Extract the (X, Y) coordinate from the center of the cell holding the provided text.  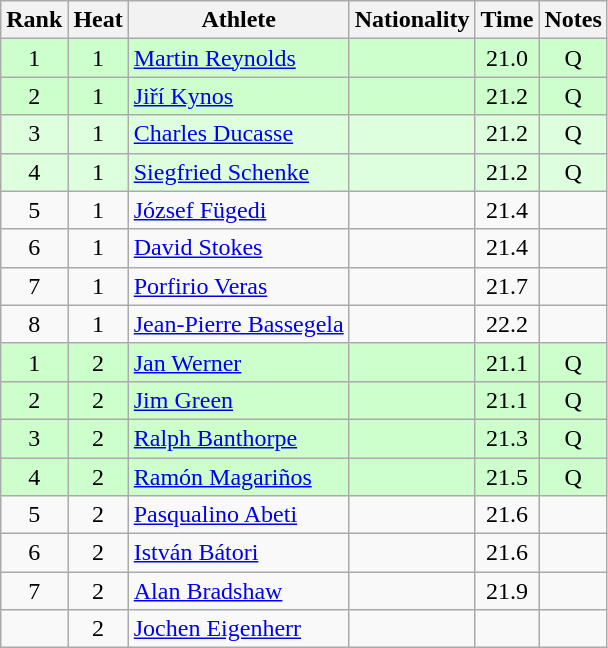
Pasqualino Abeti (238, 515)
21.9 (507, 591)
Jochen Eigenherr (238, 629)
21.5 (507, 477)
21.0 (507, 58)
Jean-Pierre Bassegela (238, 324)
David Stokes (238, 248)
Alan Bradshaw (238, 591)
Jiří Kynos (238, 96)
8 (34, 324)
Jim Green (238, 400)
Charles Ducasse (238, 134)
Martin Reynolds (238, 58)
Notes (573, 20)
Jan Werner (238, 362)
Ramón Magariños (238, 477)
Time (507, 20)
Rank (34, 20)
21.3 (507, 438)
22.2 (507, 324)
Porfirio Veras (238, 286)
Nationality (412, 20)
Ralph Banthorpe (238, 438)
Athlete (238, 20)
Heat (98, 20)
József Fügedi (238, 210)
István Bátori (238, 553)
21.7 (507, 286)
Siegfried Schenke (238, 172)
